Determine the (X, Y) coordinate at the center of the cell enclosing the given text.  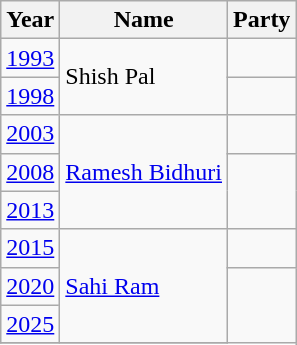
Shish Pal (144, 77)
2015 (30, 248)
Year (30, 20)
2020 (30, 286)
Party (262, 20)
Sahi Ram (144, 286)
2003 (30, 134)
1993 (30, 58)
2025 (30, 324)
1998 (30, 96)
2008 (30, 172)
Ramesh Bidhuri (144, 172)
Name (144, 20)
2013 (30, 210)
